Return the (x, y) coordinate for the center point of the cell that contains the specified text.  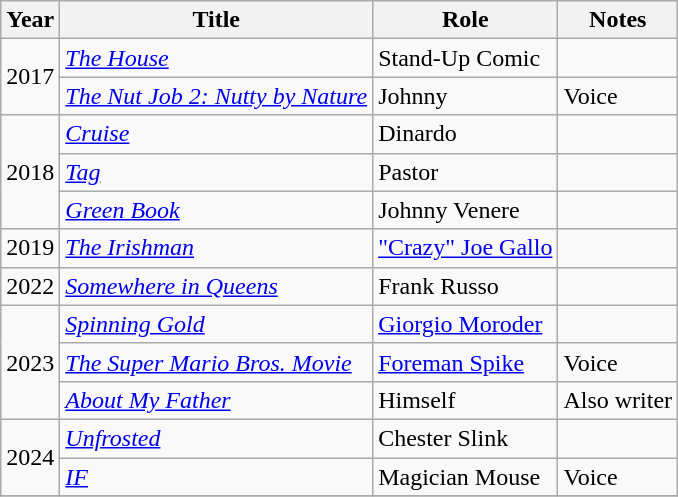
The Irishman (216, 248)
Cruise (216, 134)
Also writer (618, 400)
Himself (466, 400)
Pastor (466, 172)
About My Father (216, 400)
Dinardo (466, 134)
Foreman Spike (466, 362)
Year (30, 20)
Johnny Venere (466, 210)
The Super Mario Bros. Movie (216, 362)
The House (216, 58)
2023 (30, 362)
Giorgio Moroder (466, 324)
IF (216, 477)
Magician Mouse (466, 477)
Role (466, 20)
2018 (30, 172)
The Nut Job 2: Nutty by Nature (216, 96)
2024 (30, 457)
Frank Russo (466, 286)
Johnny (466, 96)
2017 (30, 77)
2019 (30, 248)
Unfrosted (216, 438)
"Crazy" Joe Gallo (466, 248)
Somewhere in Queens (216, 286)
Green Book (216, 210)
Stand-Up Comic (466, 58)
Spinning Gold (216, 324)
Tag (216, 172)
2022 (30, 286)
Title (216, 20)
Notes (618, 20)
Chester Slink (466, 438)
